For the text-containing cell, return its midpoint in (x, y) coordinate format. 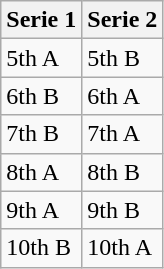
6th B (42, 96)
9th B (122, 210)
7th A (122, 134)
9th A (42, 210)
5th A (42, 58)
Serie 2 (122, 20)
Serie 1 (42, 20)
6th A (122, 96)
10th A (122, 248)
8th A (42, 172)
7th B (42, 134)
8th B (122, 172)
10th B (42, 248)
5th B (122, 58)
